Locate the cell with the specified text and output its (x, y) center coordinate. 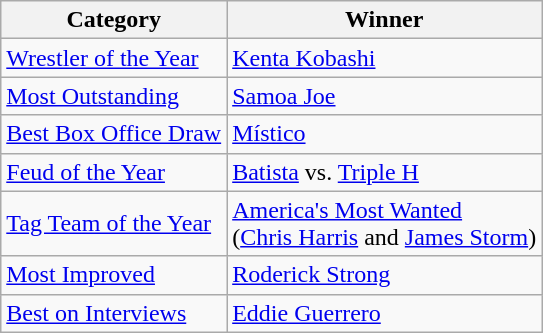
Best on Interviews (114, 313)
Samoa Joe (384, 96)
Feud of the Year (114, 172)
Eddie Guerrero (384, 313)
Kenta Kobashi (384, 58)
Most Improved (114, 275)
Most Outstanding (114, 96)
Wrestler of the Year (114, 58)
Category (114, 20)
Roderick Strong (384, 275)
Tag Team of the Year (114, 224)
Best Box Office Draw (114, 134)
Winner (384, 20)
Batista vs. Triple H (384, 172)
America's Most Wanted(Chris Harris and James Storm) (384, 224)
Místico (384, 134)
